Return (x, y) of the center of cell containing provided text 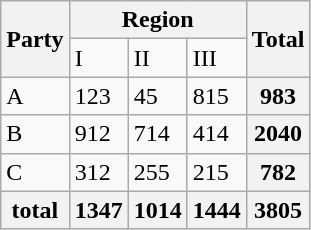
I (98, 58)
714 (158, 134)
414 (216, 134)
782 (278, 172)
45 (158, 96)
912 (98, 134)
123 (98, 96)
Total (278, 39)
total (35, 210)
2040 (278, 134)
Party (35, 39)
1014 (158, 210)
C (35, 172)
III (216, 58)
815 (216, 96)
II (158, 58)
312 (98, 172)
1444 (216, 210)
255 (158, 172)
983 (278, 96)
A (35, 96)
215 (216, 172)
3805 (278, 210)
B (35, 134)
Region (158, 20)
1347 (98, 210)
